Extract the [x, y] coordinate from the center of the cell holding the provided text.  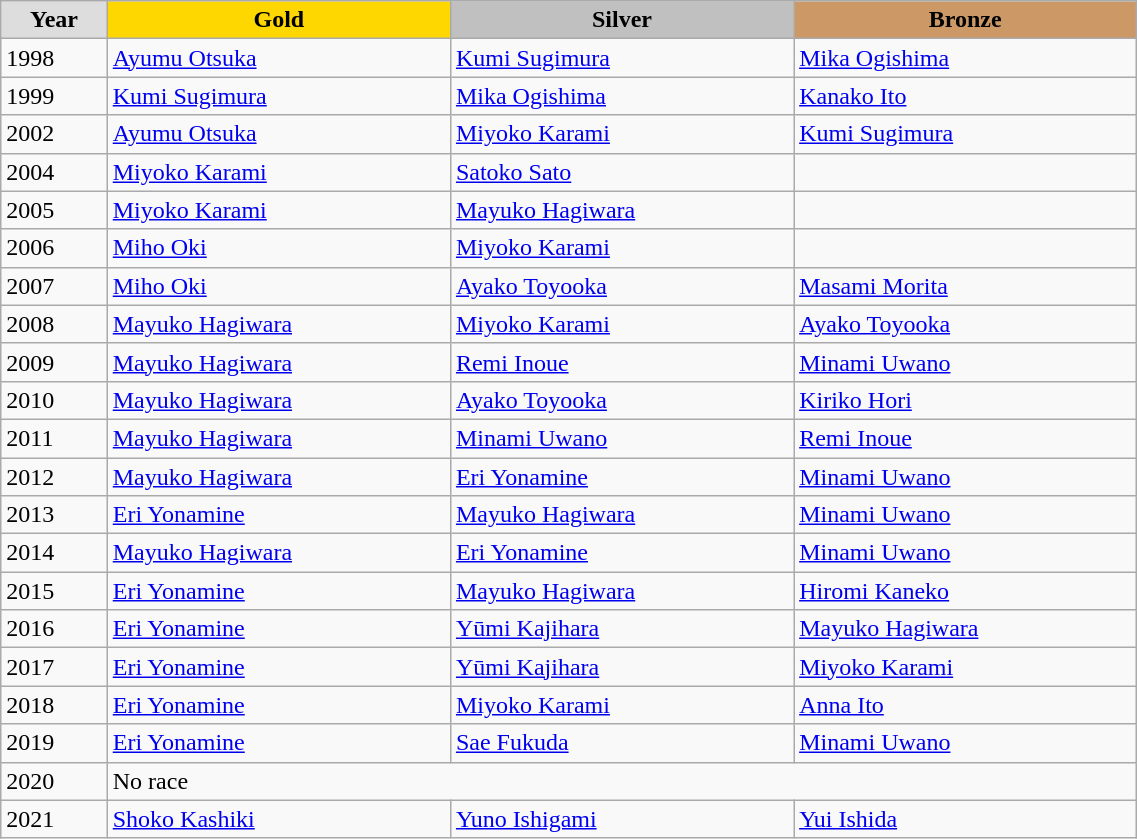
2007 [54, 286]
2009 [54, 362]
2018 [54, 705]
Yuno Ishigami [622, 819]
2013 [54, 515]
2019 [54, 743]
Yui Ishida [966, 819]
Masami Morita [966, 286]
1998 [54, 58]
2014 [54, 553]
Year [54, 20]
Satoko Sato [622, 172]
No race [622, 781]
2015 [54, 591]
Hiromi Kaneko [966, 591]
1999 [54, 96]
2010 [54, 400]
Kiriko Hori [966, 400]
2020 [54, 781]
2011 [54, 438]
2012 [54, 477]
Anna Ito [966, 705]
2004 [54, 172]
Gold [278, 20]
2008 [54, 324]
Sae Fukuda [622, 743]
2021 [54, 819]
2002 [54, 134]
Silver [622, 20]
Bronze [966, 20]
Shoko Kashiki [278, 819]
2016 [54, 629]
2006 [54, 248]
2017 [54, 667]
2005 [54, 210]
Kanako Ito [966, 96]
